Determine the (x, y) coordinate at the center of the cell enclosing the given text.  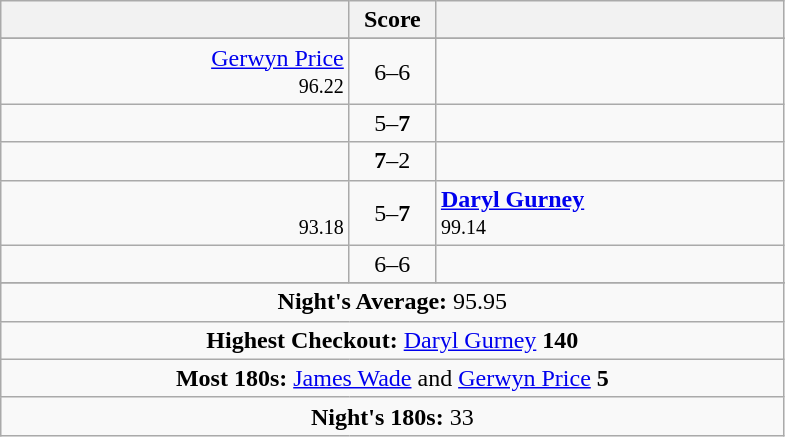
Most 180s: James Wade and Gerwyn Price 5 (392, 378)
Gerwyn Price 96.22 (176, 72)
Night's Average: 95.95 (392, 302)
Night's 180s: 33 (392, 416)
7–2 (392, 161)
Daryl Gurney 99.14 (610, 212)
Highest Checkout: Daryl Gurney 140 (392, 340)
93.18 (176, 212)
Score (392, 20)
